Scan for the cell matching the given text and deliver its [X, Y] coordinate at center. 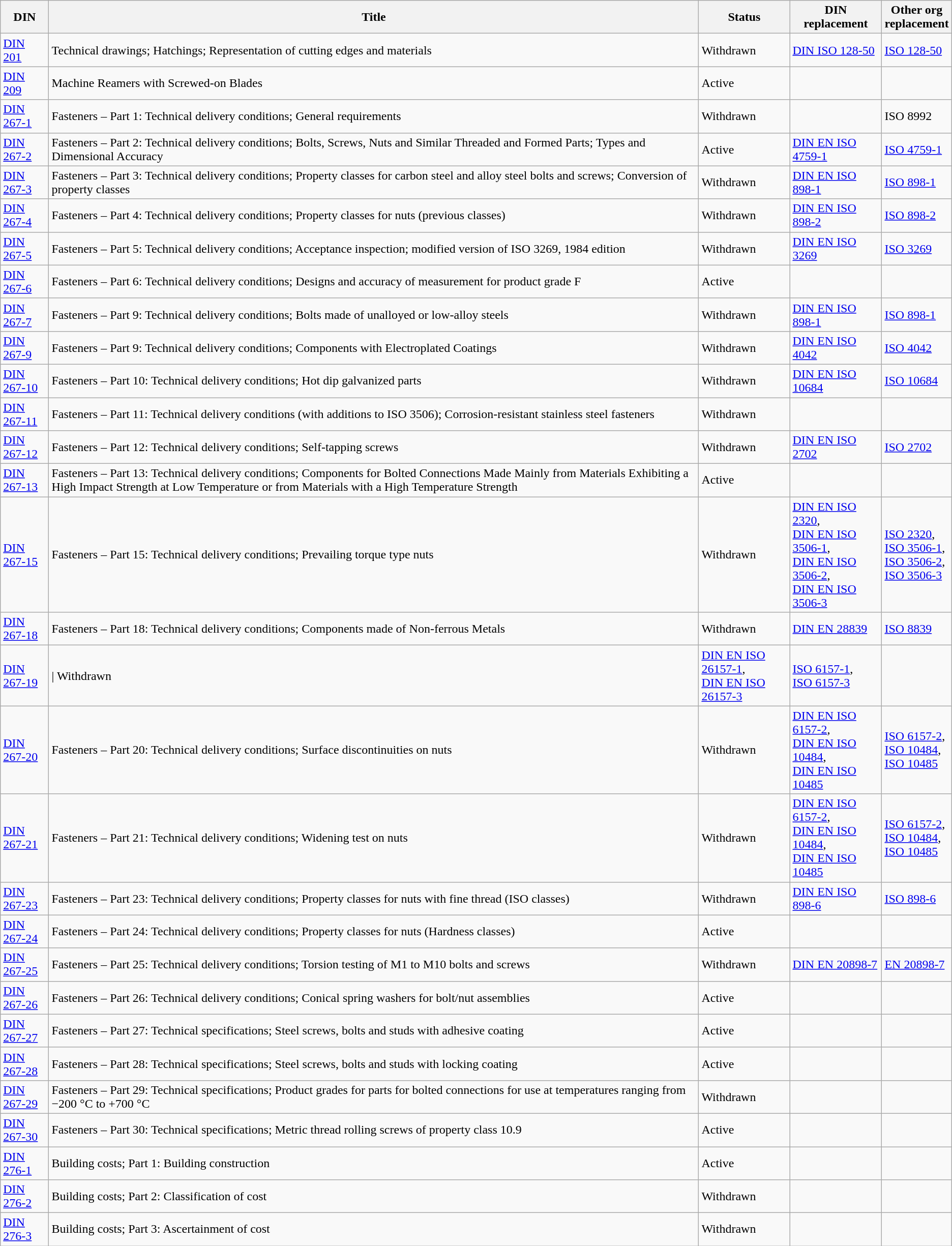
DIN 267-27 [24, 1030]
ISO 4759-1 [916, 150]
Fasteners – Part 10: Technical delivery conditions; Hot dip galvanized parts [374, 380]
Fasteners – Part 24: Technical delivery conditions; Property classes for nuts (Hardness classes) [374, 932]
Fasteners – Part 20: Technical delivery conditions; Surface discontinuities on nuts [374, 750]
DIN EN ISO 898-2 [836, 216]
Building costs; Part 3: Ascertainment of cost [374, 1230]
DIN EN 20898-7 [836, 964]
DIN 267-26 [24, 998]
ISO 2320,ISO 3506-1,ISO 3506-2,ISO 3506-3 [916, 554]
Fasteners – Part 6: Technical delivery conditions; Designs and accuracy of measurement for product grade F [374, 282]
DIN EN ISO 2702 [836, 448]
Fasteners – Part 15: Technical delivery conditions; Prevailing torque type nuts [374, 554]
Fasteners – Part 9: Technical delivery conditions; Bolts made of unalloyed or low-alloy steels [374, 314]
DIN 267-23 [24, 898]
Fasteners – Part 18: Technical delivery conditions; Components made of Non-ferrous Metals [374, 629]
Other orgreplacement [916, 17]
DIN EN ISO 26157-1,DIN EN ISO 26157-3 [745, 675]
Building costs; Part 1: Building construction [374, 1163]
ISO 898-6 [916, 898]
DIN 267-13 [24, 480]
DIN EN ISO 4042 [836, 348]
DIN 209 [24, 83]
Fasteners – Part 4: Technical delivery conditions; Property classes for nuts (previous classes) [374, 216]
ISO 10684 [916, 380]
DIN 267-28 [24, 1064]
ISO 2702 [916, 448]
Title [374, 17]
| Withdrawn [374, 675]
Fasteners – Part 1: Technical delivery conditions; General requirements [374, 116]
DIN 267-4 [24, 216]
DIN 276-3 [24, 1230]
DIN 267-24 [24, 932]
DIN 267-15 [24, 554]
Status [745, 17]
DIN 267-10 [24, 380]
ISO 4042 [916, 348]
DIN ISO 128-50 [836, 50]
Fasteners – Part 9: Technical delivery conditions; Components with Electroplated Coatings [374, 348]
Fasteners – Part 30: Technical specifications; Metric thread rolling screws of property class 10.9 [374, 1130]
DIN 267-18 [24, 629]
DIN 267-19 [24, 675]
Fasteners – Part 25: Technical delivery conditions; Torsion testing of M1 to M10 bolts and screws [374, 964]
EN 20898-7 [916, 964]
DIN 267-29 [24, 1096]
ISO 8839 [916, 629]
DIN 276-1 [24, 1163]
Fasteners – Part 21: Technical delivery conditions; Widening test on nuts [374, 838]
ISO 3269 [916, 248]
DIN 267-6 [24, 282]
Fasteners – Part 5: Technical delivery conditions; Acceptance inspection; modified version of ISO 3269, 1984 edition [374, 248]
Machine Reamers with Screwed-on Blades [374, 83]
Fasteners – Part 26: Technical delivery conditions; Conical spring washers for bolt/nut assemblies [374, 998]
DIN 267-5 [24, 248]
Fasteners – Part 12: Technical delivery conditions; Self-tapping screws [374, 448]
DIN 267-9 [24, 348]
DIN EN ISO 4759-1 [836, 150]
ISO 128-50 [916, 50]
DIN 267-12 [24, 448]
DIN replacement [836, 17]
DIN 267-1 [24, 116]
Fasteners – Part 2: Technical delivery conditions; Bolts, Screws, Nuts and Similar Threaded and Formed Parts; Types and Dimensional Accuracy [374, 150]
Building costs; Part 2: Classification of cost [374, 1196]
ISO 8992 [916, 116]
ISO 6157-1,ISO 6157-3 [836, 675]
DIN EN 28839 [836, 629]
DIN 267-11 [24, 414]
DIN EN ISO 3269 [836, 248]
DIN 267-30 [24, 1130]
DIN EN ISO 2320,DIN EN ISO 3506-1,DIN EN ISO 3506-2,DIN EN ISO 3506-3 [836, 554]
Fasteners – Part 28: Technical specifications; Steel screws, bolts and studs with locking coating [374, 1064]
DIN 267-25 [24, 964]
DIN 267-7 [24, 314]
DIN 267-3 [24, 182]
DIN 201 [24, 50]
Technical drawings; Hatchings; Representation of cutting edges and materials [374, 50]
DIN 267-21 [24, 838]
DIN 267-2 [24, 150]
Fasteners – Part 3: Technical delivery conditions; Property classes for carbon steel and alloy steel bolts and screws; Conversion of property classes [374, 182]
DIN EN ISO 898-6 [836, 898]
DIN 276-2 [24, 1196]
DIN [24, 17]
ISO 898-2 [916, 216]
DIN 267-20 [24, 750]
Fasteners – Part 23: Technical delivery conditions; Property classes for nuts with fine thread (ISO classes) [374, 898]
Fasteners – Part 27: Technical specifications; Steel screws, bolts and studs with adhesive coating [374, 1030]
DIN EN ISO 10684 [836, 380]
Fasteners – Part 11: Technical delivery conditions (with additions to ISO 3506); Corrosion-resistant stainless steel fasteners [374, 414]
